Return (X, Y) of the center of cell containing provided text 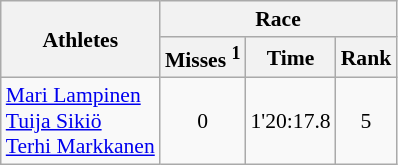
Misses 1 (203, 58)
Athletes (80, 40)
Time (291, 58)
Rank (366, 58)
Mari LampinenTuija SikiöTerhi Markkanen (80, 122)
1'20:17.8 (291, 122)
0 (203, 122)
5 (366, 122)
Race (278, 19)
